Locate the cell with the specified text and output its [x, y] center coordinate. 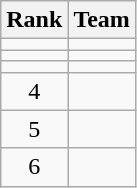
4 [34, 91]
Rank [34, 20]
Team [102, 20]
5 [34, 129]
6 [34, 167]
